Scan for the cell matching the given text and deliver its (x, y) coordinate at center. 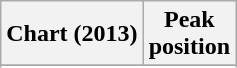
Chart (2013) (72, 34)
Peakposition (189, 34)
